Locate the cell with the specified text and output its (X, Y) center coordinate. 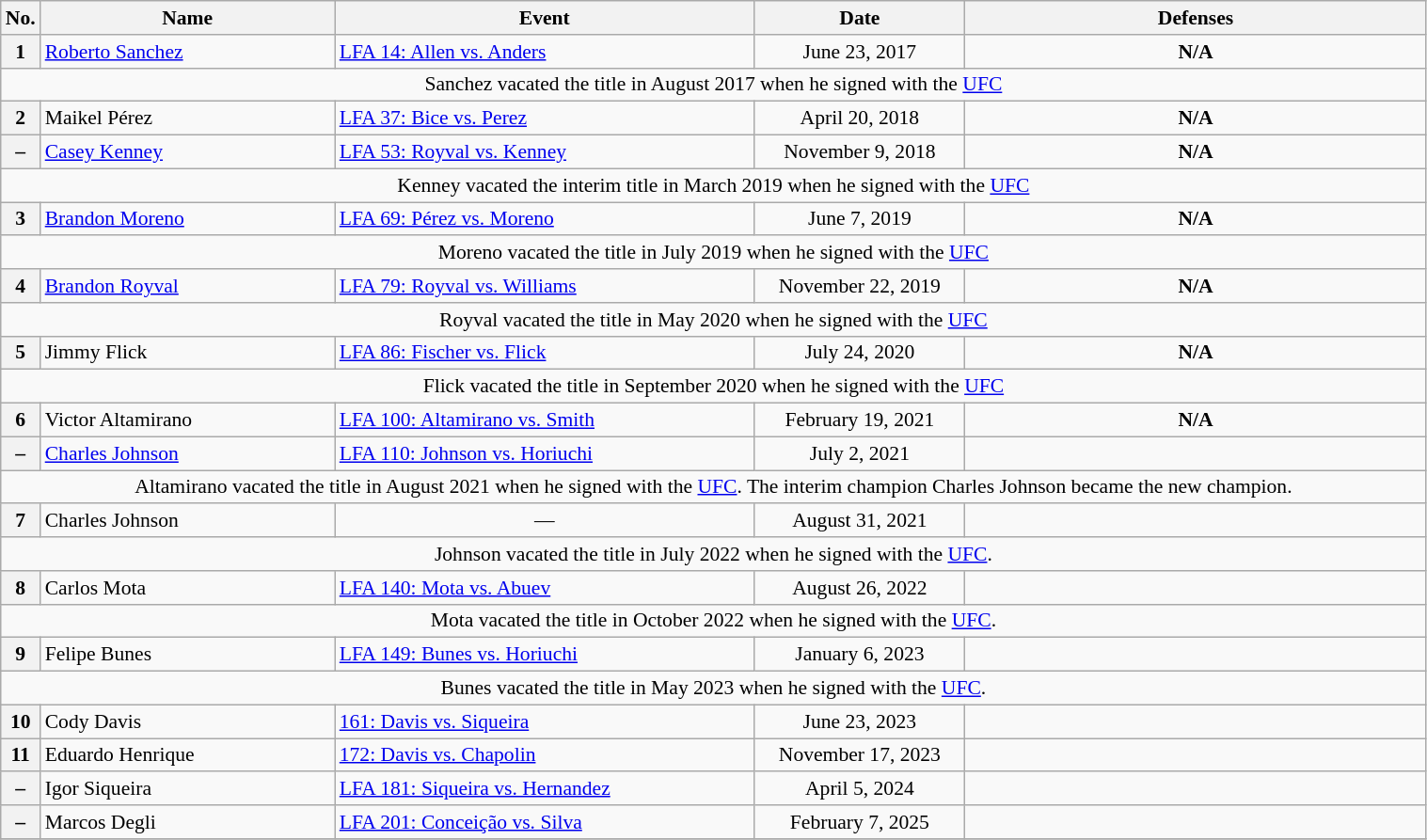
Cody Davis (188, 721)
Igor Siqueira (188, 789)
Felipe Bunes (188, 655)
Eduardo Henrique (188, 755)
Sanchez vacated the title in August 2017 when he signed with the UFC (713, 85)
LFA 181: Siqueira vs. Hernandez (545, 789)
LFA 100: Altamirano vs. Smith (545, 420)
Bunes vacated the title in May 2023 when he signed with the UFC. (713, 689)
January 6, 2023 (860, 655)
LFA 201: Conceição vs. Silva (545, 822)
Event (545, 18)
7 (21, 521)
Name (188, 18)
LFA 79: Royval vs. Williams (545, 286)
Flick vacated the title in September 2020 when he signed with the UFC (713, 387)
Moreno vacated the title in July 2019 when he signed with the UFC (713, 253)
1 (21, 52)
February 7, 2025 (860, 822)
172: Davis vs. Chapolin (545, 755)
6 (21, 420)
Kenney vacated the interim title in March 2019 when he signed with the UFC (713, 185)
LFA 149: Bunes vs. Horiuchi (545, 655)
LFA 53: Royval vs. Kenney (545, 152)
April 20, 2018 (860, 119)
Carlos Mota (188, 588)
— (545, 521)
2 (21, 119)
November 22, 2019 (860, 286)
8 (21, 588)
July 24, 2020 (860, 353)
June 23, 2017 (860, 52)
August 26, 2022 (860, 588)
5 (21, 353)
Roberto Sanchez (188, 52)
February 19, 2021 (860, 420)
Brandon Royval (188, 286)
No. (21, 18)
Marcos Degli (188, 822)
Brandon Moreno (188, 219)
Defenses (1196, 18)
10 (21, 721)
LFA 14: Allen vs. Anders (545, 52)
9 (21, 655)
LFA 140: Mota vs. Abuev (545, 588)
LFA 86: Fischer vs. Flick (545, 353)
3 (21, 219)
July 2, 2021 (860, 453)
11 (21, 755)
June 23, 2023 (860, 721)
Victor Altamirano (188, 420)
Jimmy Flick (188, 353)
June 7, 2019 (860, 219)
Casey Kenney (188, 152)
LFA 69: Pérez vs. Moreno (545, 219)
Maikel Pérez (188, 119)
November 17, 2023 (860, 755)
161: Davis vs. Siqueira (545, 721)
Date (860, 18)
August 31, 2021 (860, 521)
LFA 110: Johnson vs. Horiuchi (545, 453)
April 5, 2024 (860, 789)
4 (21, 286)
November 9, 2018 (860, 152)
Royval vacated the title in May 2020 when he signed with the UFC (713, 320)
LFA 37: Bice vs. Perez (545, 119)
Altamirano vacated the title in August 2021 when he signed with the UFC. The interim champion Charles Johnson became the new champion. (713, 487)
Mota vacated the title in October 2022 when he signed with the UFC. (713, 621)
Johnson vacated the title in July 2022 when he signed with the UFC. (713, 554)
